Search for the cell housing the specified text and yield its (X, Y) center coordinate. 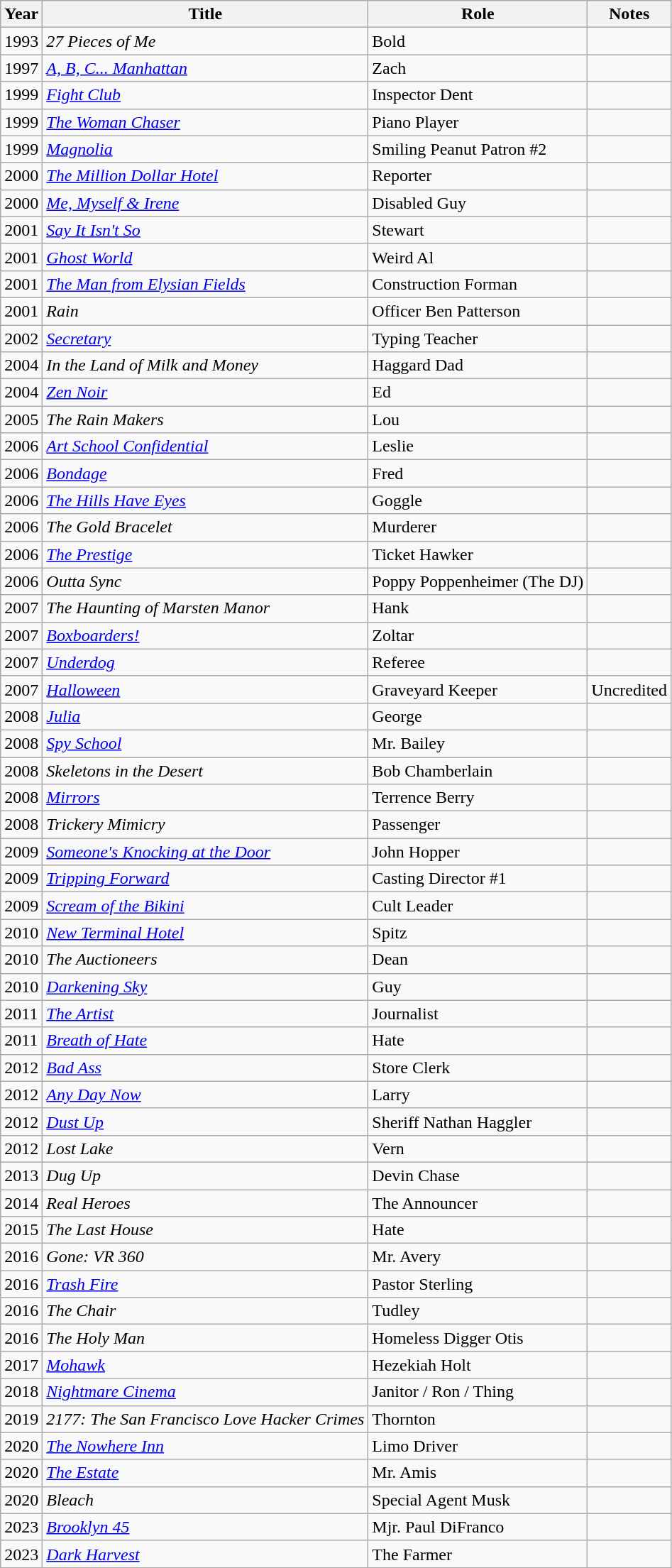
Dust Up (206, 1122)
Underdog (206, 662)
The Gold Bracelet (206, 527)
Pastor Sterling (478, 1284)
Construction Forman (478, 284)
Typing Teacher (478, 339)
Piano Player (478, 122)
The Million Dollar Hotel (206, 176)
Year (21, 14)
Role (478, 14)
Spy School (206, 743)
Mr. Avery (478, 1257)
Terrence Berry (478, 798)
Tripping Forward (206, 879)
Dean (478, 960)
2019 (21, 1419)
Boxboarders! (206, 635)
Inspector Dent (478, 95)
Passenger (478, 825)
1997 (21, 68)
Haggard Dad (478, 366)
Magnolia (206, 149)
The Holy Man (206, 1338)
The Hills Have Eyes (206, 500)
Devin Chase (478, 1175)
Leslie (478, 446)
Dark Harvest (206, 1554)
Limo Driver (478, 1446)
Brooklyn 45 (206, 1527)
Mr. Amis (478, 1473)
Bob Chamberlain (478, 770)
Fred (478, 473)
The Last House (206, 1230)
Dug Up (206, 1175)
Real Heroes (206, 1203)
Mirrors (206, 798)
Darkening Sky (206, 987)
Zen Noir (206, 393)
Homeless Digger Otis (478, 1338)
Referee (478, 662)
Bleach (206, 1500)
Trash Fire (206, 1284)
Mohawk (206, 1365)
2018 (21, 1392)
Nightmare Cinema (206, 1392)
Halloween (206, 689)
Secretary (206, 339)
Thornton (478, 1419)
The Man from Elysian Fields (206, 284)
2005 (21, 420)
Gone: VR 360 (206, 1257)
The Chair (206, 1311)
Tudley (478, 1311)
Poppy Poppenheimer (The DJ) (478, 581)
Notes (629, 14)
John Hopper (478, 852)
Scream of the Bikini (206, 906)
Ticket Hawker (478, 554)
A, B, C... Manhattan (206, 68)
2002 (21, 339)
2177: The San Francisco Love Hacker Crimes (206, 1419)
The Rain Makers (206, 420)
Smiling Peanut Patron #2 (478, 149)
Weird Al (478, 257)
2015 (21, 1230)
Sheriff Nathan Haggler (478, 1122)
Zoltar (478, 635)
Julia (206, 716)
Graveyard Keeper (478, 689)
Ghost World (206, 257)
The Haunting of Marsten Manor (206, 608)
Bondage (206, 473)
Special Agent Musk (478, 1500)
Outta Sync (206, 581)
Hezekiah Holt (478, 1365)
Title (206, 14)
The Prestige (206, 554)
The Woman Chaser (206, 122)
Larry (478, 1095)
In the Land of Milk and Money (206, 366)
Someone's Knocking at the Door (206, 852)
The Nowhere Inn (206, 1446)
Disabled Guy (478, 203)
Casting Director #1 (478, 879)
The Artist (206, 1014)
Stewart (478, 230)
New Terminal Hotel (206, 933)
Fight Club (206, 95)
Lou (478, 420)
Skeletons in the Desert (206, 770)
Spitz (478, 933)
Reporter (478, 176)
Officer Ben Patterson (478, 311)
Breath of Hate (206, 1041)
Hank (478, 608)
Mjr. Paul DiFranco (478, 1527)
Zach (478, 68)
Lost Lake (206, 1148)
Guy (478, 987)
1993 (21, 41)
The Farmer (478, 1554)
Rain (206, 311)
Store Clerk (478, 1068)
Bad Ass (206, 1068)
George (478, 716)
Uncredited (629, 689)
Ed (478, 393)
2014 (21, 1203)
Goggle (478, 500)
Murderer (478, 527)
Any Day Now (206, 1095)
2013 (21, 1175)
Say It Isn't So (206, 230)
The Estate (206, 1473)
Trickery Mimicry (206, 825)
Cult Leader (478, 906)
2017 (21, 1365)
The Auctioneers (206, 960)
27 Pieces of Me (206, 41)
Vern (478, 1148)
Bold (478, 41)
Me, Myself & Irene (206, 203)
The Announcer (478, 1203)
Janitor / Ron / Thing (478, 1392)
Mr. Bailey (478, 743)
Journalist (478, 1014)
Art School Confidential (206, 446)
